For the text-containing cell, return its midpoint in (X, Y) coordinate format. 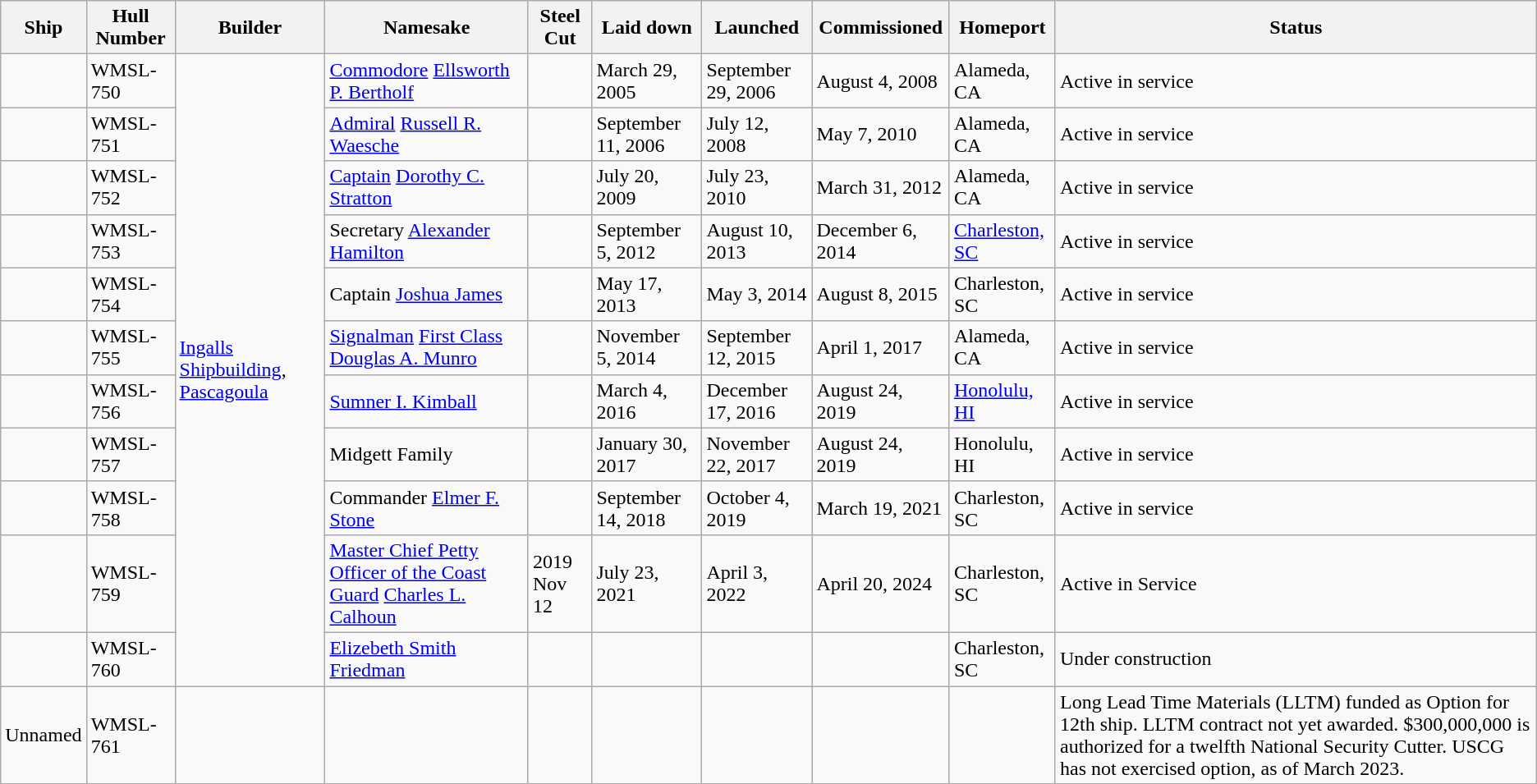
Ship (44, 28)
November 22, 2017 (757, 455)
March 29, 2005 (647, 80)
October 4, 2019 (757, 507)
WMSL-761 (131, 736)
Hull Number (131, 28)
September 14, 2018 (647, 507)
September 12, 2015 (757, 348)
January 30, 2017 (647, 455)
Launched (757, 28)
2019 Nov 12 (560, 583)
Commissioned (881, 28)
WMSL-750 (131, 80)
Commander Elmer F. Stone (427, 507)
WMSL-751 (131, 135)
April 1, 2017 (881, 348)
Homeport (1002, 28)
Active in Service (1296, 583)
Elizebeth Smith Friedman (427, 658)
WMSL-760 (131, 658)
July 23, 2010 (757, 187)
September 11, 2006 (647, 135)
March 19, 2021 (881, 507)
August 10, 2013 (757, 241)
Namesake (427, 28)
Captain Joshua James (427, 294)
July 23, 2021 (647, 583)
Steel Cut (560, 28)
Status (1296, 28)
WMSL-755 (131, 348)
WMSL-753 (131, 241)
Laid down (647, 28)
Master Chief Petty Officer of the Coast Guard Charles L. Calhoun (427, 583)
September 5, 2012 (647, 241)
Commodore Ellsworth P. Bertholf (427, 80)
WMSL-754 (131, 294)
WMSL-756 (131, 401)
December 6, 2014 (881, 241)
July 20, 2009 (647, 187)
WMSL-752 (131, 187)
WMSL-757 (131, 455)
November 5, 2014 (647, 348)
Secretary Alexander Hamilton (427, 241)
Builder (250, 28)
April 20, 2024 (881, 583)
WMSL-758 (131, 507)
Admiral Russell R. Waesche (427, 135)
Sumner I. Kimball (427, 401)
Ingalls Shipbuilding, Pascagoula (250, 370)
December 17, 2016 (757, 401)
March 31, 2012 (881, 187)
July 12, 2008 (757, 135)
September 29, 2006 (757, 80)
May 7, 2010 (881, 135)
August 4, 2008 (881, 80)
March 4, 2016 (647, 401)
April 3, 2022 (757, 583)
August 8, 2015 (881, 294)
Midgett Family (427, 455)
Captain Dorothy C. Stratton (427, 187)
WMSL-759 (131, 583)
May 3, 2014 (757, 294)
May 17, 2013 (647, 294)
Unnamed (44, 736)
Under construction (1296, 658)
Signalman First Class Douglas A. Munro (427, 348)
